Search for the cell housing the specified text and yield its [X, Y] center coordinate. 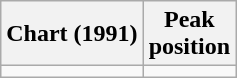
Peakposition [189, 34]
Chart (1991) [72, 34]
